Locate the cell with the specified text and output its [X, Y] center coordinate. 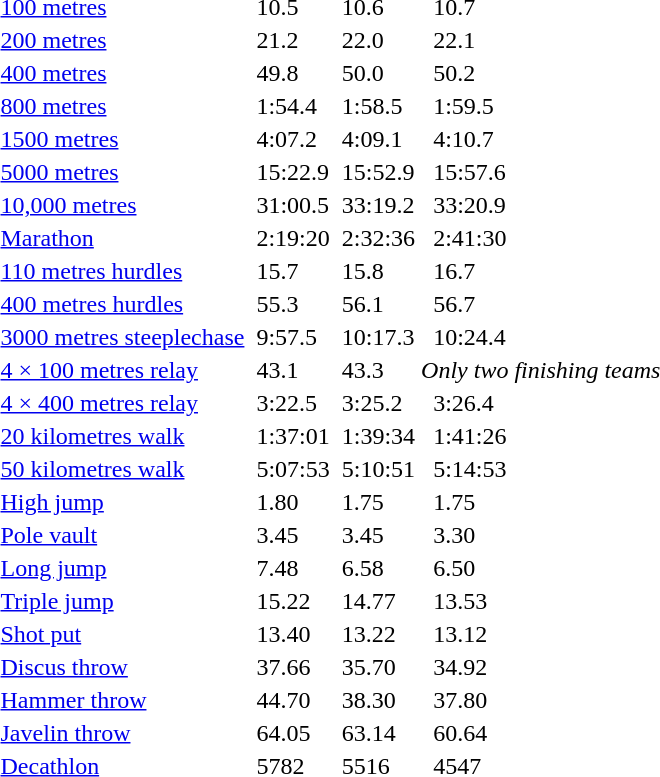
5:07:53 [293, 469]
3:25.2 [378, 403]
15:22.9 [293, 172]
3:22.5 [293, 403]
1:58.5 [378, 106]
1.80 [293, 502]
4:07.2 [293, 139]
13.40 [293, 634]
15.22 [293, 601]
38.30 [378, 700]
1:39:34 [378, 436]
64.05 [293, 733]
15.7 [293, 271]
49.8 [293, 73]
21.2 [293, 40]
15.8 [378, 271]
50.0 [378, 73]
35.70 [378, 667]
2:19:20 [293, 238]
63.14 [378, 733]
37.66 [293, 667]
15:52.9 [378, 172]
6.58 [378, 568]
14.77 [378, 601]
1:37:01 [293, 436]
22.0 [378, 40]
10:17.3 [378, 337]
33:19.2 [378, 205]
13.22 [378, 634]
1.75 [378, 502]
44.70 [293, 700]
31:00.5 [293, 205]
5:10:51 [378, 469]
4:09.1 [378, 139]
1:54.4 [293, 106]
43.3 [378, 370]
7.48 [293, 568]
56.1 [378, 304]
2:32:36 [378, 238]
9:57.5 [293, 337]
43.1 [293, 370]
55.3 [293, 304]
